Determine the [X, Y] coordinate at the center of the cell enclosing the given text.  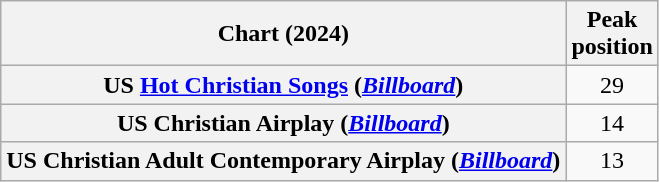
13 [612, 161]
Chart (2024) [284, 34]
29 [612, 85]
US Hot Christian Songs (Billboard) [284, 85]
US Christian Airplay (Billboard) [284, 123]
US Christian Adult Contemporary Airplay (Billboard) [284, 161]
Peakposition [612, 34]
14 [612, 123]
